Output the [X, Y] coordinate of the center of the cell containing the given text.  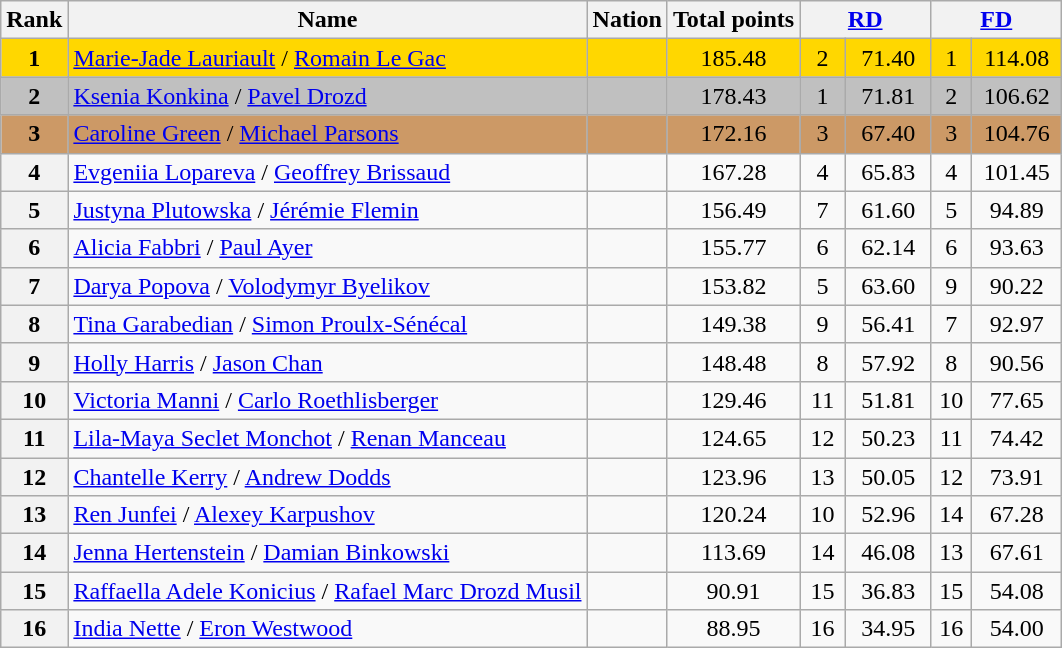
92.97 [1017, 324]
106.62 [1017, 96]
77.65 [1017, 400]
Justyna Plutowska / Jérémie Flemin [328, 210]
Evgeniia Lopareva / Geoffrey Brissaud [328, 172]
101.45 [1017, 172]
178.43 [733, 96]
156.49 [733, 210]
120.24 [733, 515]
113.69 [733, 553]
RD [866, 20]
129.46 [733, 400]
Alicia Fabbri / Paul Ayer [328, 248]
Chantelle Kerry / Andrew Dodds [328, 477]
148.48 [733, 362]
Name [328, 20]
90.91 [733, 591]
104.76 [1017, 134]
153.82 [733, 286]
Raffaella Adele Konicius / Rafael Marc Drozd Musil [328, 591]
172.16 [733, 134]
India Nette / Eron Westwood [328, 629]
Ksenia Konkina / Pavel Drozd [328, 96]
155.77 [733, 248]
52.96 [888, 515]
185.48 [733, 58]
56.41 [888, 324]
Ren Junfei / Alexey Karpushov [328, 515]
149.38 [733, 324]
90.56 [1017, 362]
61.60 [888, 210]
Lila-Maya Seclet Monchot / Renan Manceau [328, 438]
65.83 [888, 172]
93.63 [1017, 248]
71.40 [888, 58]
124.65 [733, 438]
Caroline Green / Michael Parsons [328, 134]
74.42 [1017, 438]
Marie-Jade Lauriault / Romain Le Gac [328, 58]
50.05 [888, 477]
Victoria Manni / Carlo Roethlisberger [328, 400]
57.92 [888, 362]
Tina Garabedian / Simon Proulx-Sénécal [328, 324]
36.83 [888, 591]
73.91 [1017, 477]
Nation [627, 20]
Total points [733, 20]
67.28 [1017, 515]
34.95 [888, 629]
Rank [34, 20]
88.95 [733, 629]
46.08 [888, 553]
62.14 [888, 248]
94.89 [1017, 210]
167.28 [733, 172]
54.00 [1017, 629]
71.81 [888, 96]
123.96 [733, 477]
Jenna Hertenstein / Damian Binkowski [328, 553]
50.23 [888, 438]
67.40 [888, 134]
67.61 [1017, 553]
FD [996, 20]
Holly Harris / Jason Chan [328, 362]
51.81 [888, 400]
54.08 [1017, 591]
63.60 [888, 286]
114.08 [1017, 58]
Darya Popova / Volodymyr Byelikov [328, 286]
90.22 [1017, 286]
